Locate the cell with the specified text and output its (X, Y) center coordinate. 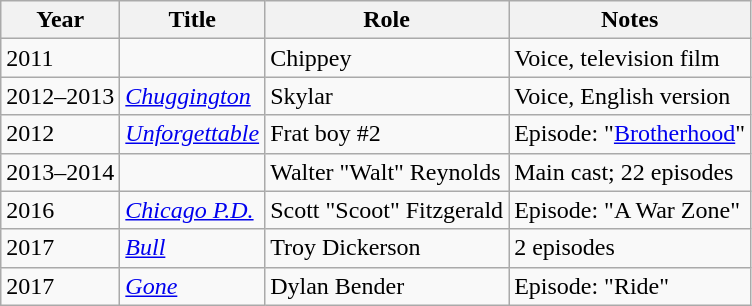
2012 (60, 134)
Skylar (387, 96)
Notes (630, 20)
2016 (60, 210)
Chuggington (192, 96)
Frat boy #2 (387, 134)
Bull (192, 248)
Year (60, 20)
Gone (192, 286)
Dylan Bender (387, 286)
Episode: "Ride" (630, 286)
Voice, English version (630, 96)
Scott "Scoot" Fitzgerald (387, 210)
Troy Dickerson (387, 248)
Voice, television film (630, 58)
Title (192, 20)
2012–2013 (60, 96)
Episode: "Brotherhood" (630, 134)
Chippey (387, 58)
Role (387, 20)
Chicago P.D. (192, 210)
Episode: "A War Zone" (630, 210)
Unforgettable (192, 134)
2011 (60, 58)
Main cast; 22 episodes (630, 172)
2 episodes (630, 248)
Walter "Walt" Reynolds (387, 172)
2013–2014 (60, 172)
